Return (X, Y) of the center of cell containing provided text 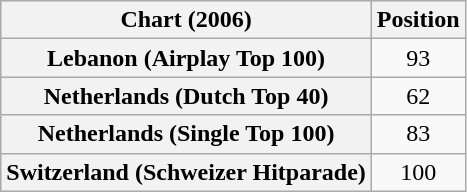
62 (418, 96)
100 (418, 172)
Switzerland (Schweizer Hitparade) (186, 172)
Netherlands (Dutch Top 40) (186, 96)
93 (418, 58)
83 (418, 134)
Lebanon (Airplay Top 100) (186, 58)
Position (418, 20)
Chart (2006) (186, 20)
Netherlands (Single Top 100) (186, 134)
